Extract the [X, Y] coordinate from the center of the cell holding the provided text.  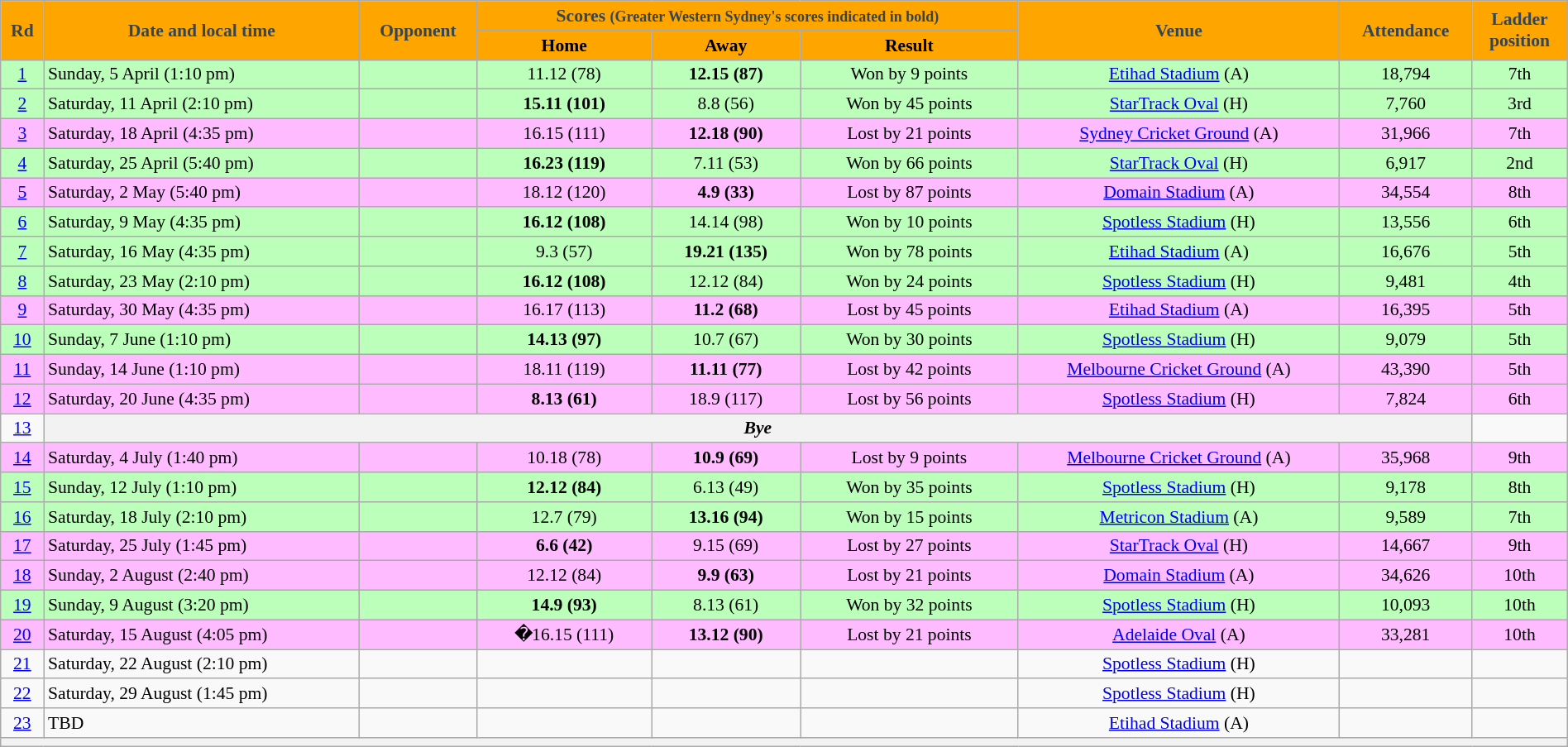
16,395 [1406, 310]
Lost by 56 points [910, 399]
9 [22, 310]
23 [22, 723]
Adelaide Oval (A) [1178, 634]
Rd [22, 30]
12.18 (90) [726, 134]
Ladderposition [1520, 30]
Saturday, 18 July (2:10 pm) [202, 517]
16,676 [1406, 251]
9,178 [1406, 487]
Scores (Greater Western Sydney's scores indicated in bold) [748, 16]
19 [22, 606]
Result [910, 45]
Venue [1178, 30]
1 [22, 74]
43,390 [1406, 370]
Lost by 9 points [910, 458]
34,554 [1406, 193]
15 [22, 487]
Saturday, 30 May (4:35 pm) [202, 310]
Opponent [418, 30]
7,824 [1406, 399]
Saturday, 29 August (1:45 pm) [202, 694]
6.13 (49) [726, 487]
3rd [1520, 104]
13 [22, 429]
7.11 (53) [726, 163]
Saturday, 23 May (2:10 pm) [202, 281]
Won by 66 points [910, 163]
13,556 [1406, 223]
Won by 24 points [910, 281]
16.15 (111) [564, 134]
18.11 (119) [564, 370]
13.16 (94) [726, 517]
Saturday, 20 June (4:35 pm) [202, 399]
8.8 (56) [726, 104]
TBD [202, 723]
11.11 (77) [726, 370]
Lost by 27 points [910, 546]
12.7 (79) [564, 517]
Saturday, 25 April (5:40 pm) [202, 163]
14.13 (97) [564, 340]
18.12 (120) [564, 193]
2nd [1520, 163]
Saturday, 18 April (4:35 pm) [202, 134]
Date and local time [202, 30]
15.11 (101) [564, 104]
�16.15 (111) [564, 634]
16.23 (119) [564, 163]
16.17 (113) [564, 310]
9,481 [1406, 281]
33,281 [1406, 634]
Metricon Stadium (A) [1178, 517]
4th [1520, 281]
Won by 9 points [910, 74]
3 [22, 134]
8 [22, 281]
34,626 [1406, 576]
Bye [758, 429]
10,093 [1406, 606]
Lost by 45 points [910, 310]
Sydney Cricket Ground (A) [1178, 134]
Saturday, 15 August (4:05 pm) [202, 634]
Saturday, 2 May (5:40 pm) [202, 193]
14,667 [1406, 546]
7,760 [1406, 104]
12.15 (87) [726, 74]
Saturday, 4 July (1:40 pm) [202, 458]
10.9 (69) [726, 458]
Away [726, 45]
Won by 10 points [910, 223]
11.12 (78) [564, 74]
Lost by 42 points [910, 370]
Sunday, 9 August (3:20 pm) [202, 606]
Sunday, 14 June (1:10 pm) [202, 370]
Home [564, 45]
Saturday, 11 April (2:10 pm) [202, 104]
Lost by 87 points [910, 193]
Won by 15 points [910, 517]
11 [22, 370]
18 [22, 576]
7 [22, 251]
Sunday, 7 June (1:10 pm) [202, 340]
14.14 (98) [726, 223]
9,079 [1406, 340]
2 [22, 104]
4.9 (33) [726, 193]
10 [22, 340]
10.18 (78) [564, 458]
14 [22, 458]
19.21 (135) [726, 251]
21 [22, 664]
6.6 (42) [564, 546]
Sunday, 12 July (1:10 pm) [202, 487]
Sunday, 2 August (2:40 pm) [202, 576]
Attendance [1406, 30]
18.9 (117) [726, 399]
Won by 30 points [910, 340]
Won by 78 points [910, 251]
Sunday, 5 April (1:10 pm) [202, 74]
Won by 35 points [910, 487]
Saturday, 25 July (1:45 pm) [202, 546]
14.9 (93) [564, 606]
17 [22, 546]
35,968 [1406, 458]
18,794 [1406, 74]
Won by 45 points [910, 104]
11.2 (68) [726, 310]
31,966 [1406, 134]
9.15 (69) [726, 546]
10.7 (67) [726, 340]
20 [22, 634]
Saturday, 16 May (4:35 pm) [202, 251]
6 [22, 223]
9.9 (63) [726, 576]
4 [22, 163]
9.3 (57) [564, 251]
Saturday, 22 August (2:10 pm) [202, 664]
Won by 32 points [910, 606]
12 [22, 399]
13.12 (90) [726, 634]
9,589 [1406, 517]
5 [22, 193]
6,917 [1406, 163]
Saturday, 9 May (4:35 pm) [202, 223]
16 [22, 517]
22 [22, 694]
